Extract the (x, y) coordinate from the center of the cell holding the provided text.  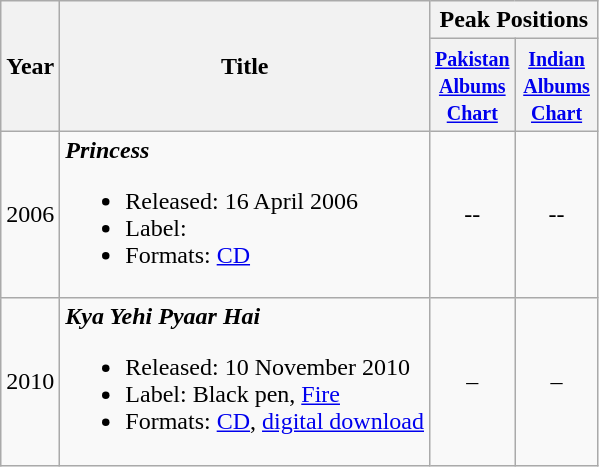
PrincessReleased: 16 April 2006Label:Formats: CD (245, 214)
2006 (30, 214)
2010 (30, 382)
Peak Positions (514, 20)
Pakistan Albums Chart (473, 85)
Indian Albums Chart (556, 85)
Title (245, 66)
Kya Yehi Pyaar HaiReleased: 10 November 2010Label: Black pen, FireFormats: CD, digital download (245, 382)
Year (30, 66)
